Provide the (X, Y) coordinate of the cell's center where the given text is located.  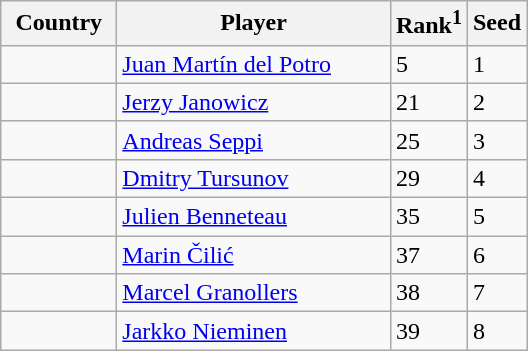
21 (428, 102)
Andreas Seppi (254, 140)
Jarkko Nieminen (254, 331)
37 (428, 255)
8 (496, 331)
38 (428, 293)
Marcel Granollers (254, 293)
4 (496, 178)
6 (496, 255)
39 (428, 331)
Seed (496, 24)
Dmitry Tursunov (254, 178)
Marin Čilić (254, 255)
25 (428, 140)
Juan Martín del Potro (254, 64)
Jerzy Janowicz (254, 102)
29 (428, 178)
7 (496, 293)
2 (496, 102)
Player (254, 24)
35 (428, 217)
3 (496, 140)
1 (496, 64)
Country (59, 24)
Julien Benneteau (254, 217)
Rank1 (428, 24)
